Scan for the cell matching the given text and deliver its (X, Y) coordinate at center. 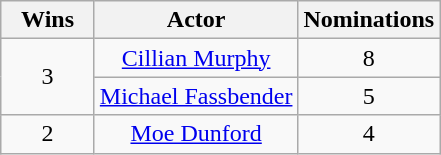
4 (369, 134)
Nominations (369, 20)
5 (369, 96)
Actor (196, 20)
Wins (48, 20)
Michael Fassbender (196, 96)
Moe Dunford (196, 134)
2 (48, 134)
8 (369, 58)
Cillian Murphy (196, 58)
3 (48, 77)
